Search for the cell housing the specified text and yield its [x, y] center coordinate. 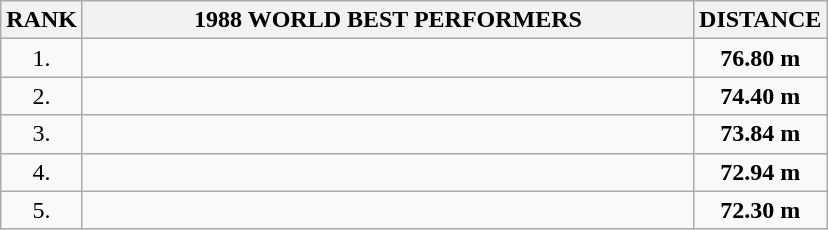
RANK [42, 20]
76.80 m [760, 58]
2. [42, 96]
72.94 m [760, 172]
73.84 m [760, 134]
5. [42, 210]
72.30 m [760, 210]
3. [42, 134]
DISTANCE [760, 20]
1. [42, 58]
74.40 m [760, 96]
1988 WORLD BEST PERFORMERS [388, 20]
4. [42, 172]
